Scan for the cell matching the given text and deliver its (X, Y) coordinate at center. 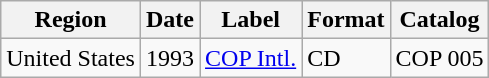
United States (71, 58)
COP Intl. (251, 58)
Format (346, 20)
1993 (170, 58)
Catalog (440, 20)
COP 005 (440, 58)
CD (346, 58)
Label (251, 20)
Date (170, 20)
Region (71, 20)
